Detect which cell encompasses the target text, then output its [X, Y] center coordinate. 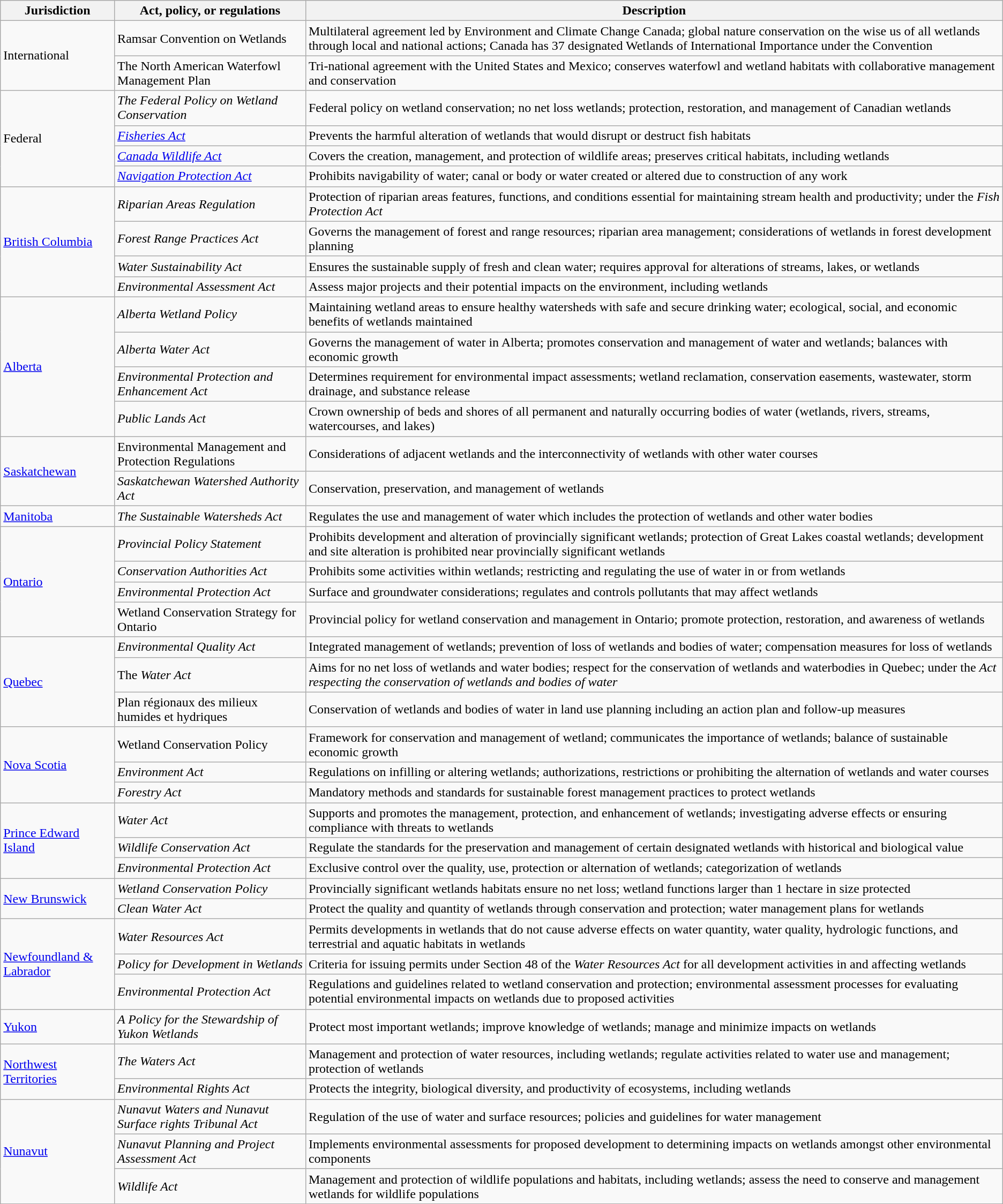
Tri-national agreement with the United States and Mexico; conserves waterfowl and wetland habitats with collaborative management and conservation [654, 73]
Criteria for issuing permits under Section 48 of the Water Resources Act for all development activities in and affecting wetlands [654, 964]
Canada Wildlife Act [210, 156]
Public Lands Act [210, 419]
Mandatory methods and standards for sustainable forest management practices to protect wetlands [654, 792]
Environmental Rights Act [210, 1089]
Provincially significant wetlands habitats ensure no net loss; wetland functions larger than 1 hectare in size protected [654, 889]
The North American Waterfowl Management Plan [210, 73]
Implements environmental assessments for proposed development to determining impacts on wetlands amongst other environmental components [654, 1152]
The Water Act [210, 675]
Navigation Protection Act [210, 176]
Manitoba [58, 516]
Federal policy on wetland conservation; no net loss wetlands; protection, restoration, and management of Canadian wetlands [654, 108]
Water Sustainability Act [210, 266]
Nova Scotia [58, 765]
Forestry Act [210, 792]
Prevents the harmful alteration of wetlands that would disrupt or destruct fish habitats [654, 136]
Integrated management of wetlands; prevention of loss of wetlands and bodies of water; compensation measures for loss of wetlands [654, 647]
Regulations on infilling or altering wetlands; authorizations, restrictions or prohibiting the alternation of wetlands and water courses [654, 772]
A Policy for the Stewardship of Yukon Wetlands [210, 1026]
Provincial policy for wetland conservation and management in Ontario; promote protection, restoration, and awareness of wetlands [654, 619]
Water Resources Act [210, 936]
Federal [58, 138]
Exclusive control over the quality, use, protection or alternation of wetlands; categorization of wetlands [654, 868]
Plan régionaux des milieux humides et hydriques [210, 709]
Regulate the standards for the preservation and management of certain designated wetlands with historical and biological value [654, 848]
Regulates the use and management of water which includes the protection of wetlands and other water bodies [654, 516]
British Columbia [58, 242]
Nunavut Waters and Nunavut Surface rights Tribunal Act [210, 1116]
Conservation of wetlands and bodies of water in land use planning including an action plan and follow-up measures [654, 709]
Ontario [58, 582]
Alberta [58, 366]
Quebec [58, 682]
International [58, 56]
Saskatchewan [58, 471]
Ensures the sustainable supply of fresh and clean water; requires approval for alterations of streams, lakes, or wetlands [654, 266]
Wildlife Conservation Act [210, 848]
Conservation Authorities Act [210, 571]
Regulation of the use of water and surface resources; policies and guidelines for water management [654, 1116]
The Sustainable Watersheds Act [210, 516]
Act, policy, or regulations [210, 11]
Crown ownership of beds and shores of all permanent and naturally occurring bodies of water (wetlands, rivers, streams, watercourses, and lakes) [654, 419]
Environmental Management and Protection Regulations [210, 454]
Considerations of adjacent wetlands and the interconnectivity of wetlands with other water courses [654, 454]
Protect the quality and quantity of wetlands through conservation and protection; water management plans for wetlands [654, 909]
Provincial Policy Statement [210, 544]
The Federal Policy on Wetland Conservation [210, 108]
Protect most important wetlands; improve knowledge of wetlands; manage and minimize impacts on wetlands [654, 1026]
Description [654, 11]
Yukon [58, 1026]
Riparian Areas Regulation [210, 204]
Covers the creation, management, and protection of wildlife areas; preserves critical habitats, including wetlands [654, 156]
Prince Edward Island [58, 840]
Alberta Water Act [210, 349]
Jurisdiction [58, 11]
Fisheries Act [210, 136]
Governs the management of water in Alberta; promotes conservation and management of water and wetlands; balances with economic growth [654, 349]
Framework for conservation and management of wetland; communicates the importance of wetlands; balance of sustainable economic growth [654, 744]
Protects the integrity, biological diversity, and productivity of ecosystems, including wetlands [654, 1089]
Water Act [210, 819]
Alberta Wetland Policy [210, 314]
Ramsar Convention on Wetlands [210, 39]
Environmental Quality Act [210, 647]
Environmental Protection and Enhancement Act [210, 385]
Wildlife Act [210, 1186]
Northwest Territories [58, 1071]
Nunavut Planning and Project Assessment Act [210, 1152]
Environment Act [210, 772]
Environmental Assessment Act [210, 287]
Wetland Conservation Strategy for Ontario [210, 619]
Governs the management of forest and range resources; riparian area management; considerations of wetlands in forest development planning [654, 239]
Newfoundland & Labrador [58, 964]
Forest Range Practices Act [210, 239]
Prohibits some activities within wetlands; restricting and regulating the use of water in or from wetlands [654, 571]
Conservation, preservation, and management of wetlands [654, 488]
Prohibits navigability of water; canal or body or water created or altered due to construction of any work [654, 176]
Nunavut [58, 1152]
Management and protection of water resources, including wetlands; regulate activities related to water use and management; protection of wetlands [654, 1062]
The Waters Act [210, 1062]
New Brunswick [58, 899]
Clean Water Act [210, 909]
Surface and groundwater considerations; regulates and controls pollutants that may affect wetlands [654, 592]
Policy for Development in Wetlands [210, 964]
Saskatchewan Watershed Authority Act [210, 488]
Assess major projects and their potential impacts on the environment, including wetlands [654, 287]
